For the text-containing cell, return its midpoint in (X, Y) coordinate format. 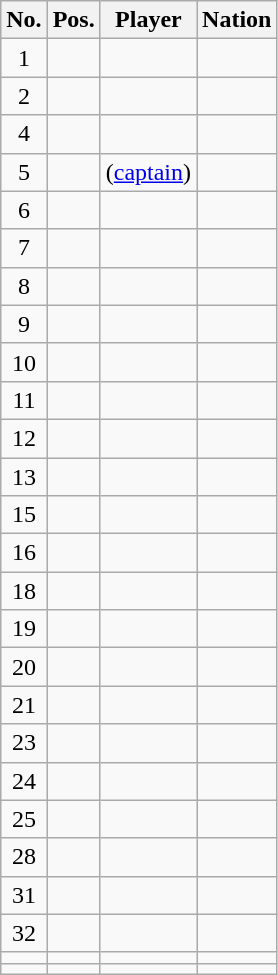
Player (148, 20)
32 (24, 933)
20 (24, 667)
21 (24, 705)
Nation (237, 20)
24 (24, 781)
19 (24, 629)
10 (24, 362)
11 (24, 400)
4 (24, 134)
8 (24, 286)
18 (24, 591)
No. (24, 20)
28 (24, 857)
31 (24, 895)
7 (24, 248)
5 (24, 172)
2 (24, 96)
Pos. (74, 20)
16 (24, 553)
23 (24, 743)
6 (24, 210)
1 (24, 58)
9 (24, 324)
(captain) (148, 172)
15 (24, 515)
25 (24, 819)
12 (24, 438)
13 (24, 477)
